Output the [X, Y] coordinate of the center of the cell containing the given text.  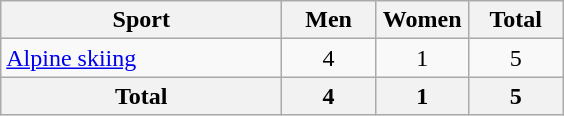
Men [329, 20]
Sport [142, 20]
Alpine skiing [142, 58]
Women [422, 20]
